Pinpoint the cell where the given text exists, returning its [X, Y] midpoint coordinate. 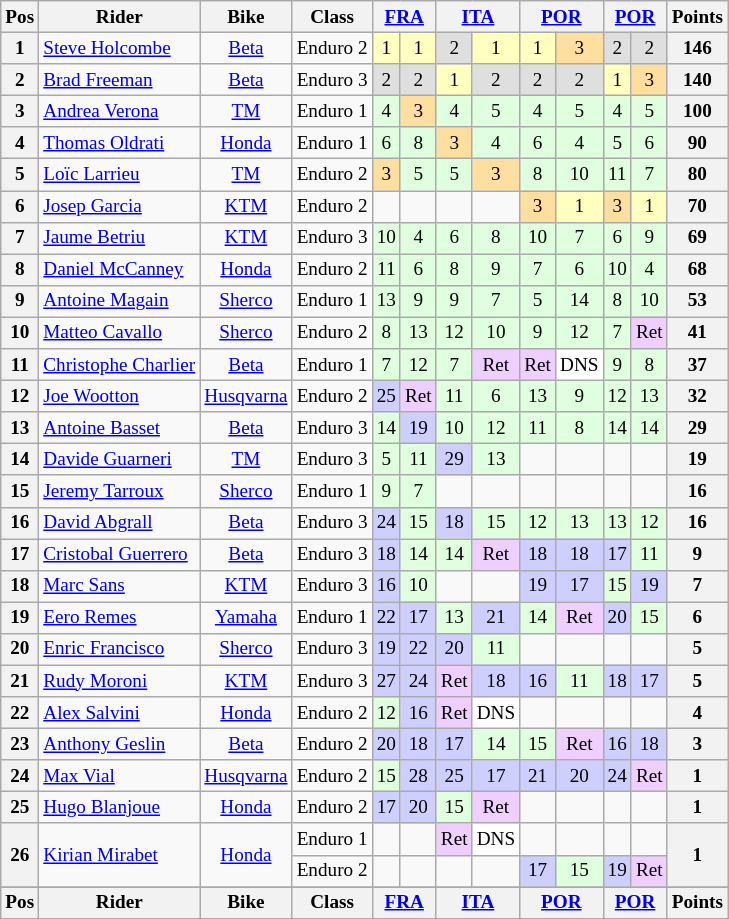
41 [697, 333]
80 [697, 175]
53 [697, 301]
Antoine Basset [120, 428]
Davide Guarneri [120, 460]
Thomas Oldrati [120, 143]
26 [20, 854]
Jeremy Tarroux [120, 491]
Max Vial [120, 776]
Alex Salvini [120, 713]
Josep Garcia [120, 206]
Anthony Geslin [120, 744]
70 [697, 206]
Antoine Magain [120, 301]
Cristobal Guerrero [120, 554]
100 [697, 111]
Christophe Charlier [120, 365]
Marc Sans [120, 586]
146 [697, 48]
Enric Francisco [120, 649]
Daniel McCanney [120, 270]
David Abgrall [120, 523]
Joe Wootton [120, 396]
Matteo Cavallo [120, 333]
27 [386, 681]
23 [20, 744]
Andrea Verona [120, 111]
Hugo Blanjoue [120, 808]
Steve Holcombe [120, 48]
37 [697, 365]
Jaume Betriu [120, 238]
Eero Remes [120, 618]
Loïc Larrieu [120, 175]
Kirian Mirabet [120, 854]
Brad Freeman [120, 80]
140 [697, 80]
90 [697, 143]
28 [418, 776]
32 [697, 396]
Yamaha [246, 618]
Rudy Moroni [120, 681]
69 [697, 238]
68 [697, 270]
